Identify which cell holds the provided text, then report its (X, Y) central coordinate. 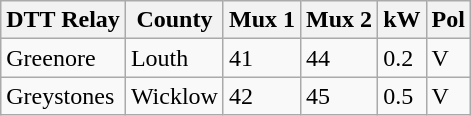
Pol (448, 20)
44 (340, 58)
0.5 (402, 96)
DTT Relay (64, 20)
Louth (174, 58)
kW (402, 20)
County (174, 20)
42 (262, 96)
41 (262, 58)
0.2 (402, 58)
Wicklow (174, 96)
45 (340, 96)
Greenore (64, 58)
Mux 2 (340, 20)
Greystones (64, 96)
Mux 1 (262, 20)
